Detect which cell encompasses the target text, then output its (x, y) center coordinate. 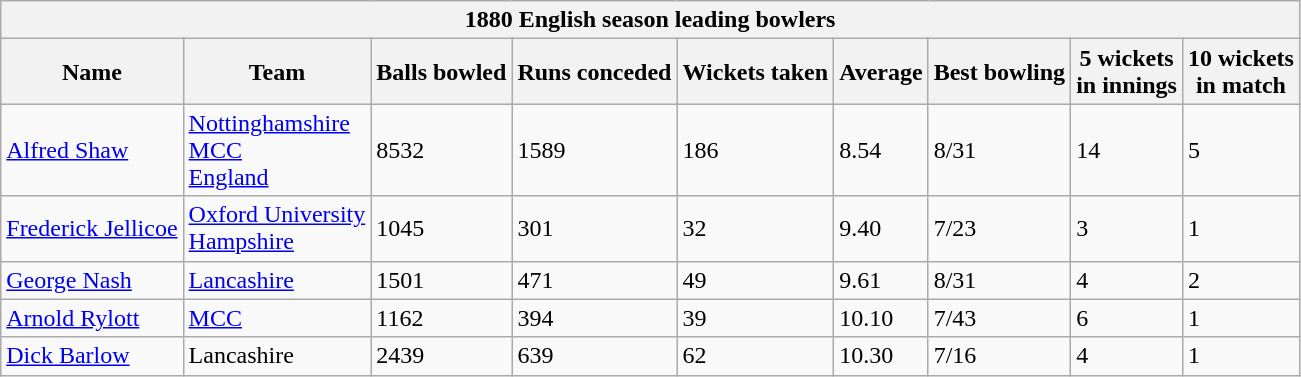
5 (1240, 150)
7/43 (999, 318)
8532 (442, 150)
2 (1240, 280)
5 wicketsin innings (1127, 72)
Frederick Jellicoe (92, 228)
Team (277, 72)
Arnold Rylott (92, 318)
186 (756, 150)
3 (1127, 228)
394 (594, 318)
1589 (594, 150)
8.54 (882, 150)
639 (594, 356)
6 (1127, 318)
Balls bowled (442, 72)
Runs conceded (594, 72)
Dick Barlow (92, 356)
MCC (277, 318)
Average (882, 72)
1045 (442, 228)
Best bowling (999, 72)
Oxford UniversityHampshire (277, 228)
9.61 (882, 280)
1501 (442, 280)
471 (594, 280)
301 (594, 228)
Alfred Shaw (92, 150)
10.10 (882, 318)
Name (92, 72)
Wickets taken (756, 72)
39 (756, 318)
7/23 (999, 228)
7/16 (999, 356)
10.30 (882, 356)
32 (756, 228)
1880 English season leading bowlers (650, 20)
2439 (442, 356)
NottinghamshireMCCEngland (277, 150)
1162 (442, 318)
10 wicketsin match (1240, 72)
49 (756, 280)
14 (1127, 150)
9.40 (882, 228)
62 (756, 356)
George Nash (92, 280)
